Pinpoint the cell where the given text exists, returning its [X, Y] midpoint coordinate. 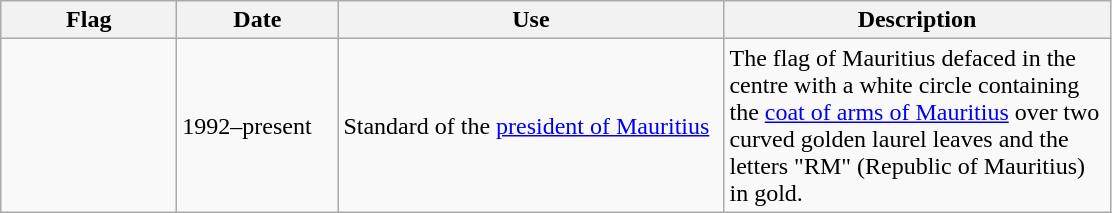
Standard of the president of Mauritius [531, 126]
1992–present [258, 126]
Description [917, 20]
Use [531, 20]
Date [258, 20]
Flag [89, 20]
